Return the (X, Y) coordinate for the center point of the cell that contains the specified text.  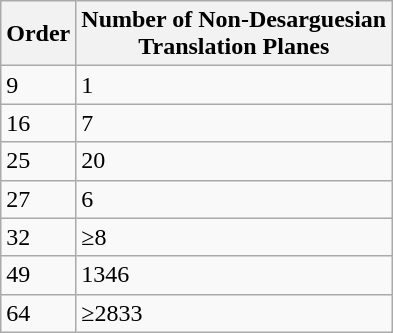
27 (38, 199)
Order (38, 34)
7 (234, 123)
16 (38, 123)
64 (38, 313)
≥8 (234, 237)
20 (234, 161)
≥2833 (234, 313)
49 (38, 275)
1 (234, 85)
6 (234, 199)
32 (38, 237)
25 (38, 161)
Number of Non-DesarguesianTranslation Planes (234, 34)
9 (38, 85)
1346 (234, 275)
